Detect which cell encompasses the target text, then output its (X, Y) center coordinate. 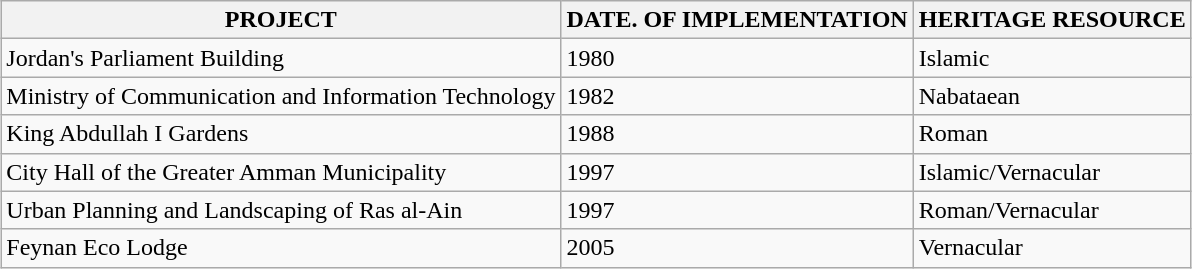
City Hall of the Greater Amman Municipality (281, 172)
1982 (737, 96)
Islamic/Vernacular (1052, 172)
Roman/Vernacular (1052, 210)
PROJECT (281, 20)
HERITAGE RESOURCE (1052, 20)
Roman (1052, 134)
Urban Planning and Landscaping of Ras al-Ain (281, 210)
Islamic (1052, 58)
Nabataean (1052, 96)
King Abdullah I Gardens (281, 134)
Jordan's Parliament Building (281, 58)
Ministry of Communication and Information Technology (281, 96)
Vernacular (1052, 248)
2005 (737, 248)
1980 (737, 58)
1988 (737, 134)
DATE. OF IMPLEMENTATION (737, 20)
Feynan Eco Lodge (281, 248)
